Output the [X, Y] coordinate of the center of the cell containing the given text.  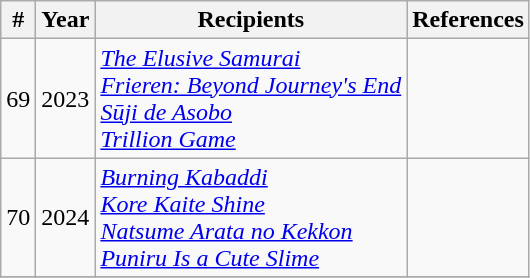
References [468, 20]
Year [66, 20]
Recipients [251, 20]
Burning KabaddiKore Kaite ShineNatsume Arata no KekkonPuniru Is a Cute Slime [251, 218]
70 [18, 218]
2024 [66, 218]
# [18, 20]
The Elusive SamuraiFrieren: Beyond Journey's EndSūji de AsoboTrillion Game [251, 98]
2023 [66, 98]
69 [18, 98]
